Provide the (x, y) coordinate of the cell's center where the given text is located.  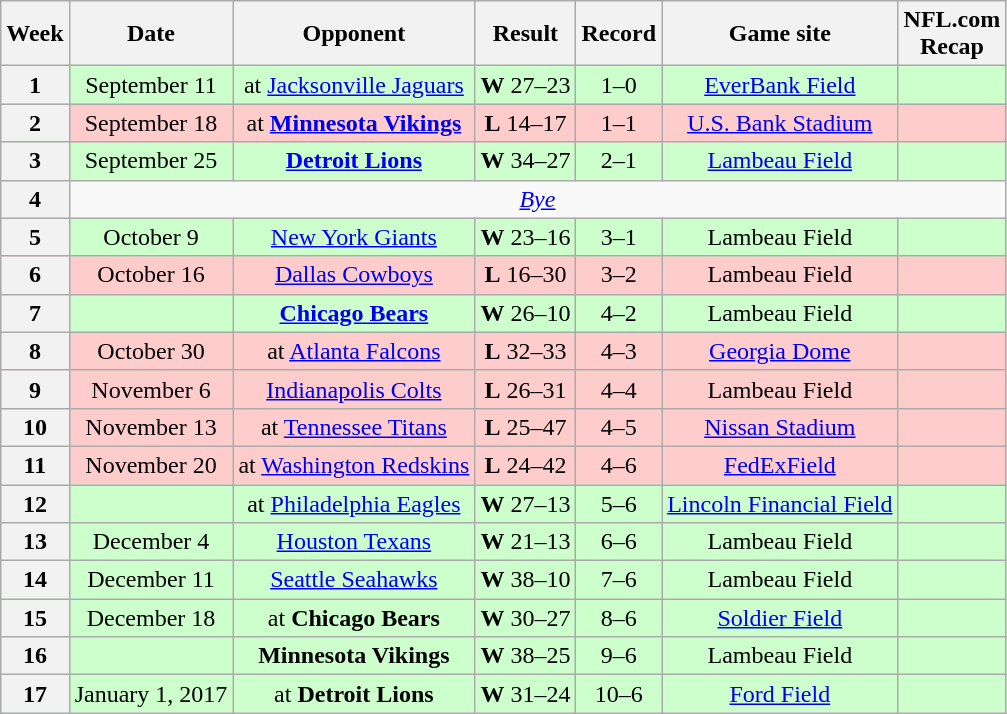
W 23–16 (526, 237)
Indianapolis Colts (354, 389)
1–0 (619, 85)
W 38–10 (526, 580)
7–6 (619, 580)
October 30 (151, 351)
Record (619, 34)
November 20 (151, 465)
W 27–23 (526, 85)
4–6 (619, 465)
at Atlanta Falcons (354, 351)
10 (35, 427)
September 18 (151, 123)
Soldier Field (780, 618)
January 1, 2017 (151, 694)
L 25–47 (526, 427)
13 (35, 542)
September 11 (151, 85)
Seattle Seahawks (354, 580)
W 21–13 (526, 542)
17 (35, 694)
December 4 (151, 542)
4–4 (619, 389)
Dallas Cowboys (354, 275)
8 (35, 351)
12 (35, 503)
at Tennessee Titans (354, 427)
W 27–13 (526, 503)
L 32–33 (526, 351)
September 25 (151, 161)
Bye (538, 199)
Detroit Lions (354, 161)
November 13 (151, 427)
4–5 (619, 427)
16 (35, 656)
4 (35, 199)
W 38–25 (526, 656)
Week (35, 34)
5 (35, 237)
Nissan Stadium (780, 427)
Chicago Bears (354, 313)
L 26–31 (526, 389)
1 (35, 85)
New York Giants (354, 237)
Game site (780, 34)
December 11 (151, 580)
7 (35, 313)
L 24–42 (526, 465)
at Washington Redskins (354, 465)
6–6 (619, 542)
4–2 (619, 313)
9 (35, 389)
Ford Field (780, 694)
at Philadelphia Eagles (354, 503)
Minnesota Vikings (354, 656)
8–6 (619, 618)
Houston Texans (354, 542)
at Detroit Lions (354, 694)
9–6 (619, 656)
L 14–17 (526, 123)
Result (526, 34)
11 (35, 465)
5–6 (619, 503)
15 (35, 618)
at Minnesota Vikings (354, 123)
W 26–10 (526, 313)
October 16 (151, 275)
December 18 (151, 618)
3–2 (619, 275)
1–1 (619, 123)
W 34–27 (526, 161)
6 (35, 275)
3–1 (619, 237)
NFL.comRecap (952, 34)
3 (35, 161)
November 6 (151, 389)
W 30–27 (526, 618)
10–6 (619, 694)
Lincoln Financial Field (780, 503)
U.S. Bank Stadium (780, 123)
Date (151, 34)
Opponent (354, 34)
FedExField (780, 465)
October 9 (151, 237)
2 (35, 123)
at Chicago Bears (354, 618)
W 31–24 (526, 694)
2–1 (619, 161)
14 (35, 580)
4–3 (619, 351)
at Jacksonville Jaguars (354, 85)
L 16–30 (526, 275)
EverBank Field (780, 85)
Georgia Dome (780, 351)
